Search for the cell housing the specified text and yield its (x, y) center coordinate. 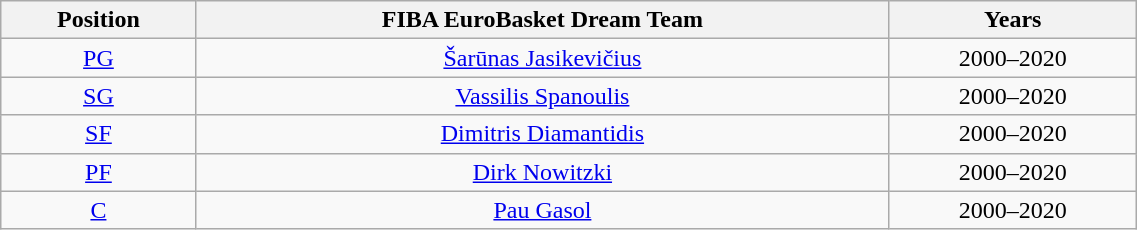
Vassilis Spanoulis (542, 96)
Dirk Nowitzki (542, 172)
C (98, 210)
Dimitris Diamantidis (542, 134)
Pau Gasol (542, 210)
Position (98, 20)
SG (98, 96)
SF (98, 134)
PF (98, 172)
Šarūnas Jasikevičius (542, 58)
PG (98, 58)
Years (1013, 20)
FIBA EuroBasket Dream Team (542, 20)
